Scan for the cell matching the given text and deliver its [X, Y] coordinate at center. 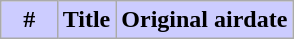
Original airdate [204, 20]
Title [86, 20]
# [29, 20]
